Pinpoint the cell where the given text exists, returning its (x, y) midpoint coordinate. 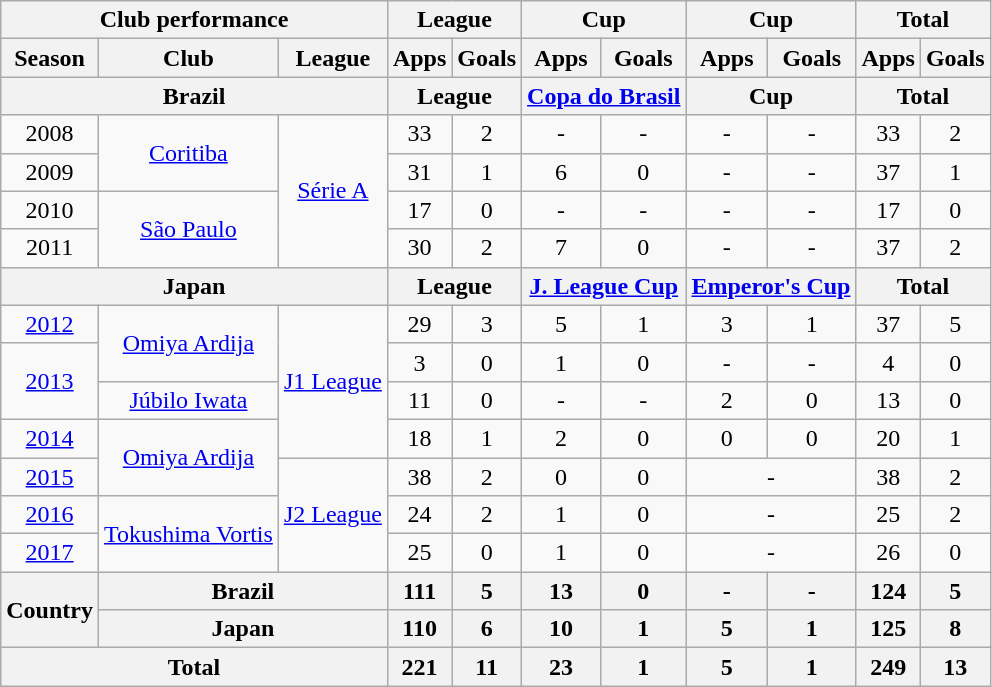
111 (419, 591)
2014 (50, 438)
2010 (50, 210)
Season (50, 58)
J1 League (332, 381)
24 (419, 515)
Emperor's Cup (771, 286)
2017 (50, 553)
4 (888, 362)
2016 (50, 515)
26 (888, 553)
221 (419, 667)
110 (419, 629)
2013 (50, 381)
Coritiba (188, 153)
20 (888, 438)
Série A (332, 191)
2009 (50, 172)
7 (562, 248)
São Paulo (188, 229)
J2 League (332, 515)
124 (888, 591)
Country (50, 610)
J. League Cup (604, 286)
31 (419, 172)
125 (888, 629)
Copa do Brasil (604, 96)
8 (955, 629)
2008 (50, 134)
Club (188, 58)
2012 (50, 324)
23 (562, 667)
Club performance (194, 20)
10 (562, 629)
2015 (50, 477)
2011 (50, 248)
Júbilo Iwata (188, 400)
29 (419, 324)
249 (888, 667)
18 (419, 438)
30 (419, 248)
Tokushima Vortis (188, 534)
